From the cell containing the given text, extract its center point as [X, Y] coordinate. 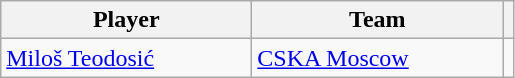
Team [378, 20]
CSKA Moscow [378, 58]
Miloš Teodosić [126, 58]
Player [126, 20]
